Scan for the cell matching the given text and deliver its (X, Y) coordinate at center. 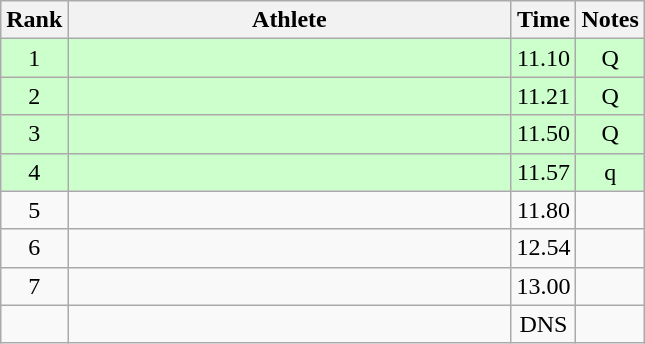
11.21 (544, 96)
Time (544, 20)
13.00 (544, 286)
11.10 (544, 58)
5 (34, 210)
7 (34, 286)
6 (34, 248)
1 (34, 58)
2 (34, 96)
12.54 (544, 248)
3 (34, 134)
DNS (544, 324)
Rank (34, 20)
4 (34, 172)
q (610, 172)
Athlete (290, 20)
11.80 (544, 210)
Notes (610, 20)
11.57 (544, 172)
11.50 (544, 134)
